For the text-containing cell, return its midpoint in [x, y] coordinate format. 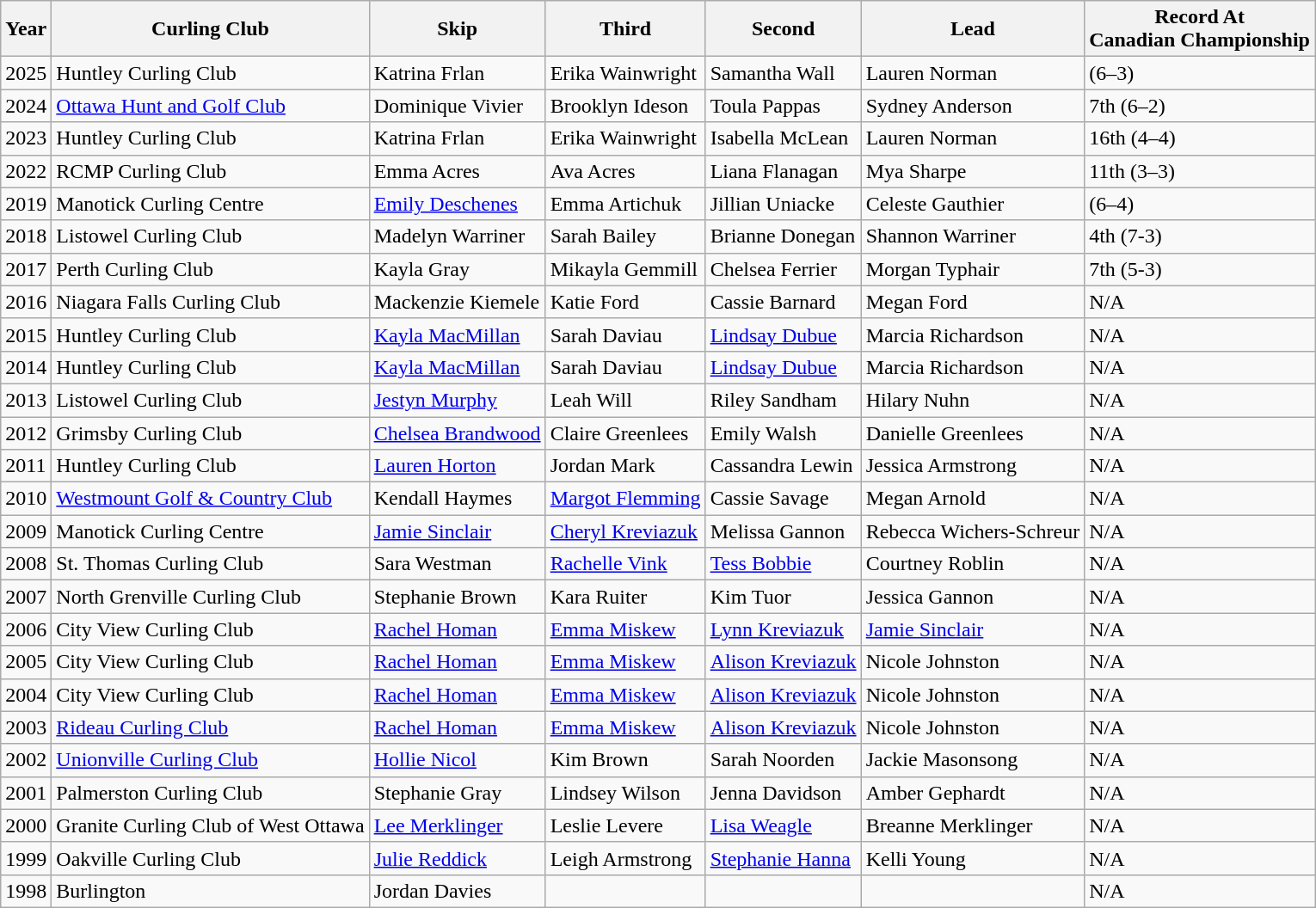
1999 [26, 858]
Danielle Greenlees [973, 433]
Jestyn Murphy [458, 400]
Perth Curling Club [210, 269]
Jessica Armstrong [973, 466]
Rebecca Wichers-Schreur [973, 531]
Kim Brown [625, 760]
11th (3–3) [1200, 171]
Breanne Merklinger [973, 825]
Year [26, 29]
2022 [26, 171]
Third [625, 29]
Rachelle Vink [625, 564]
2011 [26, 466]
2023 [26, 138]
Cheryl Kreviazuk [625, 531]
Niagara Falls Curling Club [210, 302]
Dominique Vivier [458, 106]
2019 [26, 204]
Record AtCanadian Championship [1200, 29]
Kara Ruiter [625, 597]
Granite Curling Club of West Ottawa [210, 825]
2024 [26, 106]
Ottawa Hunt and Golf Club [210, 106]
Curling Club [210, 29]
Celeste Gauthier [973, 204]
2003 [26, 727]
2018 [26, 236]
2015 [26, 334]
Jordan Davies [458, 891]
Julie Reddick [458, 858]
16th (4–4) [1200, 138]
Mya Sharpe [973, 171]
1998 [26, 891]
2008 [26, 564]
Chelsea Ferrier [783, 269]
7th (6–2) [1200, 106]
Toula Pappas [783, 106]
2017 [26, 269]
Stephanie Hanna [783, 858]
Megan Ford [973, 302]
2013 [26, 400]
Jenna Davidson [783, 793]
Claire Greenlees [625, 433]
Kelli Young [973, 858]
Sarah Bailey [625, 236]
Riley Sandham [783, 400]
4th (7-3) [1200, 236]
Mikayla Gemmill [625, 269]
Emma Artichuk [625, 204]
Lynn Kreviazuk [783, 629]
St. Thomas Curling Club [210, 564]
North Grenville Curling Club [210, 597]
Ava Acres [625, 171]
Emily Walsh [783, 433]
(6–3) [1200, 73]
Katie Ford [625, 302]
RCMP Curling Club [210, 171]
Unionville Curling Club [210, 760]
Emily Deschenes [458, 204]
(6–4) [1200, 204]
Amber Gephardt [973, 793]
2004 [26, 695]
Stephanie Brown [458, 597]
Skip [458, 29]
Cassie Savage [783, 499]
2016 [26, 302]
Second [783, 29]
7th (5-3) [1200, 269]
Leslie Levere [625, 825]
Hollie Nicol [458, 760]
Megan Arnold [973, 499]
Jillian Uniacke [783, 204]
Tess Bobbie [783, 564]
Liana Flanagan [783, 171]
Cassie Barnard [783, 302]
2006 [26, 629]
Lauren Horton [458, 466]
2010 [26, 499]
2009 [26, 531]
Sara Westman [458, 564]
Grimsby Curling Club [210, 433]
2005 [26, 662]
Lead [973, 29]
Margot Flemming [625, 499]
Courtney Roblin [973, 564]
2007 [26, 597]
Madelyn Warriner [458, 236]
Oakville Curling Club [210, 858]
Isabella McLean [783, 138]
2014 [26, 367]
Lee Merklinger [458, 825]
Samantha Wall [783, 73]
Melissa Gannon [783, 531]
Burlington [210, 891]
Emma Acres [458, 171]
Brianne Donegan [783, 236]
Jessica Gannon [973, 597]
Brooklyn Ideson [625, 106]
Jackie Masonsong [973, 760]
2025 [26, 73]
Lisa Weagle [783, 825]
Leigh Armstrong [625, 858]
Palmerston Curling Club [210, 793]
Sydney Anderson [973, 106]
Sarah Noorden [783, 760]
Leah Will [625, 400]
Shannon Warriner [973, 236]
Rideau Curling Club [210, 727]
Kim Tuor [783, 597]
Westmount Golf & Country Club [210, 499]
Stephanie Gray [458, 793]
2000 [26, 825]
2002 [26, 760]
Kayla Gray [458, 269]
Morgan Typhair [973, 269]
2001 [26, 793]
2012 [26, 433]
Jordan Mark [625, 466]
Chelsea Brandwood [458, 433]
Cassandra Lewin [783, 466]
Lindsey Wilson [625, 793]
Mackenzie Kiemele [458, 302]
Kendall Haymes [458, 499]
Hilary Nuhn [973, 400]
